Detect which cell encompasses the target text, then output its (X, Y) center coordinate. 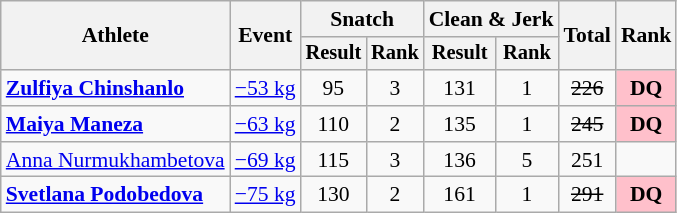
291 (588, 195)
251 (588, 160)
Zulfiya Chinshanlo (116, 88)
131 (460, 88)
95 (334, 88)
−63 kg (266, 124)
5 (526, 160)
Maiya Maneza (116, 124)
245 (588, 124)
161 (460, 195)
110 (334, 124)
Snatch (362, 19)
115 (334, 160)
Athlete (116, 36)
−69 kg (266, 160)
Anna Nurmukhambetova (116, 160)
136 (460, 160)
135 (460, 124)
Event (266, 36)
Clean & Jerk (492, 19)
226 (588, 88)
−53 kg (266, 88)
Svetlana Podobedova (116, 195)
−75 kg (266, 195)
Total (588, 36)
130 (334, 195)
